Extract the (X, Y) coordinate from the center of the cell holding the provided text.  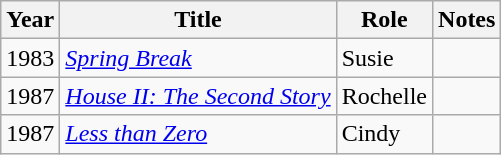
Title (198, 20)
Role (384, 20)
Notes (467, 20)
Spring Break (198, 58)
Cindy (384, 134)
Susie (384, 58)
Year (30, 20)
House II: The Second Story (198, 96)
1983 (30, 58)
Less than Zero (198, 134)
Rochelle (384, 96)
